Extract the (x, y) coordinate from the center of the cell holding the provided text.  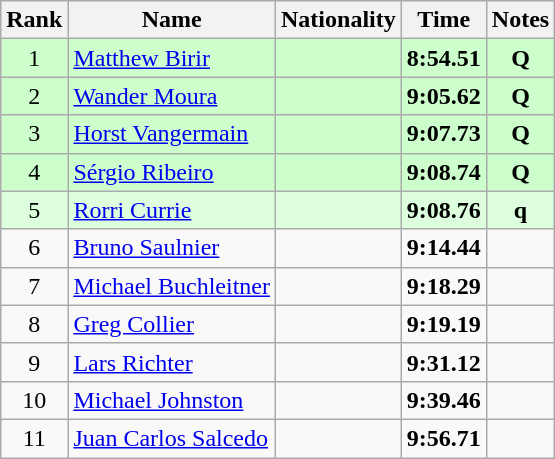
Rorri Currie (172, 210)
9:07.73 (444, 134)
9 (34, 362)
11 (34, 438)
9:08.74 (444, 172)
9:39.46 (444, 400)
Michael Johnston (172, 400)
Time (444, 20)
Michael Buchleitner (172, 286)
Matthew Birir (172, 58)
Lars Richter (172, 362)
10 (34, 400)
9:08.76 (444, 210)
2 (34, 96)
8 (34, 324)
Name (172, 20)
q (520, 210)
9:56.71 (444, 438)
6 (34, 248)
Nationality (339, 20)
Notes (520, 20)
Horst Vangermain (172, 134)
8:54.51 (444, 58)
Rank (34, 20)
7 (34, 286)
4 (34, 172)
9:18.29 (444, 286)
9:31.12 (444, 362)
9:05.62 (444, 96)
3 (34, 134)
Juan Carlos Salcedo (172, 438)
Greg Collier (172, 324)
Wander Moura (172, 96)
9:14.44 (444, 248)
Sérgio Ribeiro (172, 172)
9:19.19 (444, 324)
Bruno Saulnier (172, 248)
1 (34, 58)
5 (34, 210)
